From the cell containing the given text, extract its center point as [X, Y] coordinate. 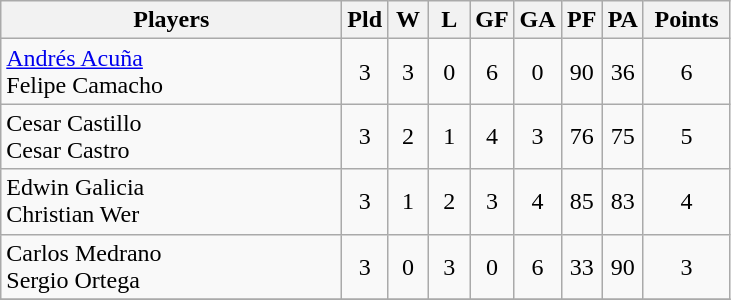
33 [582, 266]
5 [686, 136]
85 [582, 202]
76 [582, 136]
PA [622, 20]
GA [538, 20]
Carlos Medrano Sergio Ortega [172, 266]
L [450, 20]
Andrés Acuña Felipe Camacho [172, 72]
Players [172, 20]
Edwin Galicia Christian Wer [172, 202]
Pld [365, 20]
PF [582, 20]
GF [492, 20]
Cesar Castillo Cesar Castro [172, 136]
Points [686, 20]
36 [622, 72]
W [408, 20]
83 [622, 202]
75 [622, 136]
